Return (X, Y) of the center of cell containing provided text 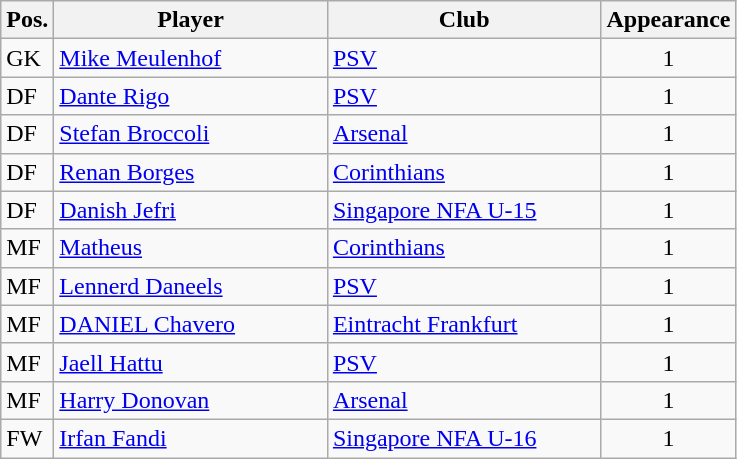
Jaell Hattu (191, 362)
Pos. (28, 20)
GK (28, 58)
Singapore NFA U-16 (464, 438)
DANIEL Chavero (191, 324)
Harry Donovan (191, 400)
Club (464, 20)
Danish Jefri (191, 210)
Mike Meulenhof (191, 58)
FW (28, 438)
Appearance (668, 20)
Singapore NFA U-15 (464, 210)
Lennerd Daneels (191, 286)
Stefan Broccoli (191, 134)
Renan Borges (191, 172)
Player (191, 20)
Eintracht Frankfurt (464, 324)
Irfan Fandi (191, 438)
Matheus (191, 248)
Dante Rigo (191, 96)
